From the cell containing the given text, extract its center point as (x, y) coordinate. 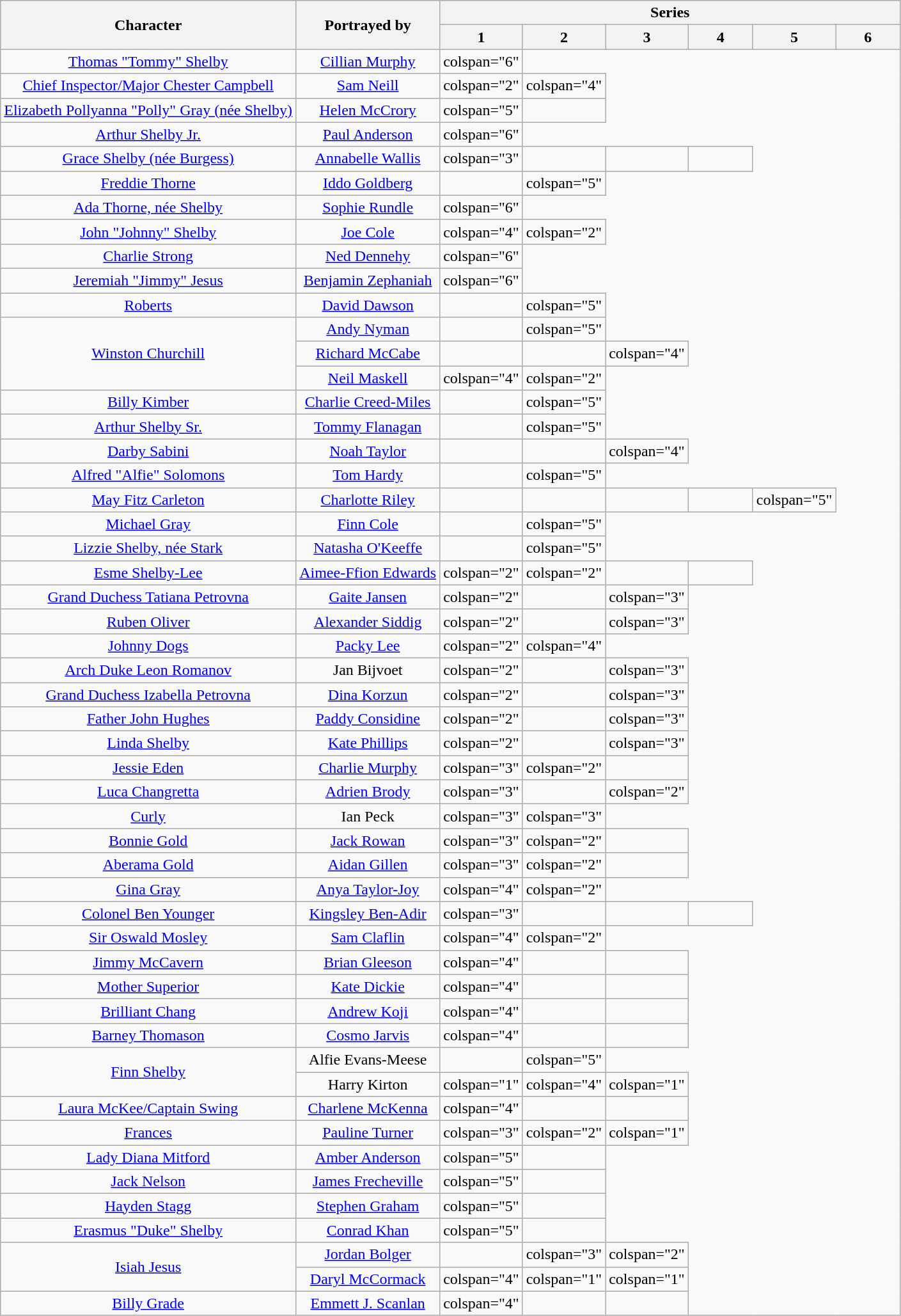
Bonnie Gold (148, 841)
John "Johnny" Shelby (148, 232)
Ruben Oliver (148, 621)
Laura McKee/Captain Swing (148, 1109)
Finn Cole (368, 524)
Freddie Thorne (148, 183)
Billy Grade (148, 1303)
Jeremiah "Jimmy" Jesus (148, 280)
Arthur Shelby Sr. (148, 427)
Jack Nelson (148, 1182)
Neil Maskell (368, 378)
Paddy Considine (368, 719)
Barney Thomason (148, 1035)
Elizabeth Pollyanna "Polly" Gray (née Shelby) (148, 110)
David Dawson (368, 305)
Sam Neill (368, 86)
Aberama Gold (148, 865)
Charlie Strong (148, 256)
Aidan Gillen (368, 865)
Conrad Khan (368, 1230)
Cosmo Jarvis (368, 1035)
Tommy Flanagan (368, 427)
Packy Lee (368, 646)
Charlene McKenna (368, 1109)
Curly (148, 816)
Character (148, 25)
Mother Superior (148, 987)
Aimee-Ffion Edwards (368, 573)
Andrew Koji (368, 1011)
Colonel Ben Younger (148, 914)
Esme Shelby-Lee (148, 573)
Dina Korzun (368, 694)
Harry Kirton (368, 1084)
Jan Bijvoet (368, 670)
Jessie Eden (148, 768)
Alexander Siddig (368, 621)
Gaite Jansen (368, 597)
Arch Duke Leon Romanov (148, 670)
Tom Hardy (368, 475)
Noah Taylor (368, 451)
Gina Gray (148, 889)
Michael Gray (148, 524)
4 (720, 37)
Brilliant Chang (148, 1011)
Paul Anderson (368, 134)
Finn Shelby (148, 1072)
Arthur Shelby Jr. (148, 134)
6 (868, 37)
Ned Dennehy (368, 256)
Linda Shelby (148, 743)
Amber Anderson (368, 1157)
Kate Dickie (368, 987)
Emmett J. Scanlan (368, 1303)
Joe Cole (368, 232)
Darby Sabini (148, 451)
Sophie Rundle (368, 207)
Richard McCabe (368, 354)
Charlie Creed-Miles (368, 402)
Stephen Graham (368, 1206)
Grand Duchess Izabella Petrovna (148, 694)
Series (670, 13)
2 (564, 37)
Grand Duchess Tatiana Petrovna (148, 597)
Jack Rowan (368, 841)
1 (482, 37)
Kate Phillips (368, 743)
Sir Oswald Mosley (148, 938)
Hayden Stagg (148, 1206)
May Fitz Carleton (148, 500)
Johnny Dogs (148, 646)
Brian Gleeson (368, 962)
Andy Nyman (368, 329)
Portrayed by (368, 25)
5 (794, 37)
Annabelle Wallis (368, 159)
Charlotte Riley (368, 500)
Alfie Evans-Meese (368, 1059)
Sam Claflin (368, 938)
Erasmus "Duke" Shelby (148, 1230)
Benjamin Zephaniah (368, 280)
Kingsley Ben-Adir (368, 914)
Pauline Turner (368, 1133)
Luca Changretta (148, 792)
Roberts (148, 305)
Ian Peck (368, 816)
Iddo Goldberg (368, 183)
Jordan Bolger (368, 1255)
Billy Kimber (148, 402)
Adrien Brody (368, 792)
Winston Churchill (148, 354)
Father John Hughes (148, 719)
Charlie Murphy (368, 768)
Natasha O'Keeffe (368, 548)
Cillian Murphy (368, 61)
Lizzie Shelby, née Stark (148, 548)
Chief Inspector/Major Chester Campbell (148, 86)
James Frecheville (368, 1182)
Alfred "Alfie" Solomons (148, 475)
Ada Thorne, née Shelby (148, 207)
Helen McCrory (368, 110)
Thomas "Tommy" Shelby (148, 61)
Jimmy McCavern (148, 962)
Daryl McCormack (368, 1279)
Grace Shelby (née Burgess) (148, 159)
Isiah Jesus (148, 1267)
Anya Taylor-Joy (368, 889)
3 (647, 37)
Lady Diana Mitford (148, 1157)
Frances (148, 1133)
